Identify which cell holds the provided text, then report its (X, Y) central coordinate. 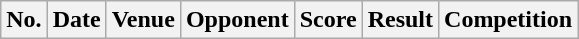
No. (24, 20)
Score (328, 20)
Opponent (237, 20)
Competition (508, 20)
Result (400, 20)
Venue (143, 20)
Date (76, 20)
